Capture the cell that displays the provided text and extract its [X, Y] central coordinate. 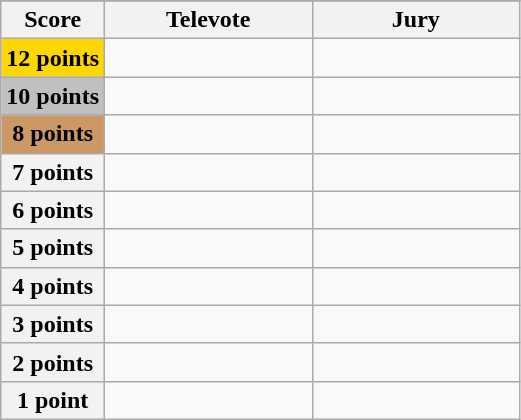
8 points [53, 134]
1 point [53, 400]
2 points [53, 362]
3 points [53, 324]
Jury [416, 20]
6 points [53, 210]
4 points [53, 286]
Score [53, 20]
Televote [209, 20]
5 points [53, 248]
12 points [53, 58]
7 points [53, 172]
10 points [53, 96]
